For the text-containing cell, return its midpoint in [x, y] coordinate format. 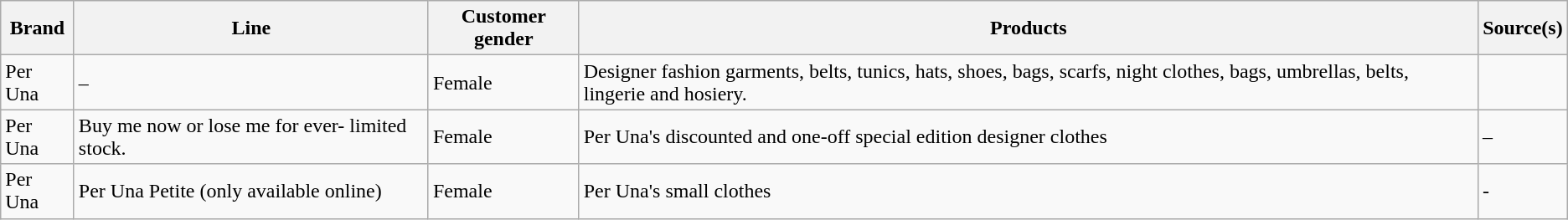
Line [251, 28]
Customer gender [503, 28]
Per Una's small clothes [1029, 191]
- [1523, 191]
Per Una's discounted and one-off special edition designer clothes [1029, 137]
Source(s) [1523, 28]
Products [1029, 28]
Buy me now or lose me for ever- limited stock. [251, 137]
Per Una Petite (only available online) [251, 191]
Designer fashion garments, belts, tunics, hats, shoes, bags, scarfs, night clothes, bags, umbrellas, belts, lingerie and hosiery. [1029, 82]
Brand [38, 28]
